Find where the given text appears and provide that cell's center as [X, Y] coordinate. 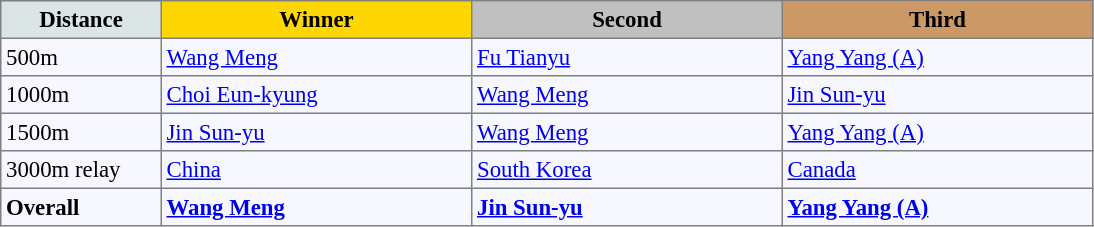
3000m relay [81, 170]
China [316, 170]
Second [627, 20]
500m [81, 57]
Third [937, 20]
Distance [81, 20]
1500m [81, 132]
Overall [81, 207]
Choi Eun-kyung [316, 95]
1000m [81, 95]
Fu Tianyu [627, 57]
South Korea [627, 170]
Winner [316, 20]
Canada [937, 170]
